Scan for the cell matching the given text and deliver its [x, y] coordinate at center. 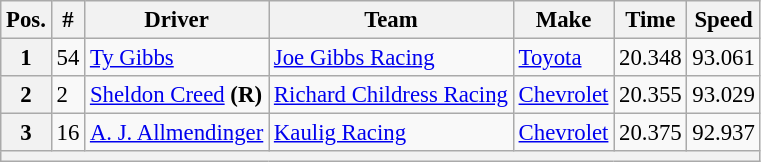
Kaulig Racing [392, 133]
Driver [177, 20]
93.061 [724, 58]
Team [392, 20]
20.348 [650, 58]
Sheldon Creed (R) [177, 95]
93.029 [724, 95]
54 [68, 58]
Joe Gibbs Racing [392, 58]
Pos. [26, 20]
Toyota [563, 58]
Ty Gibbs [177, 58]
16 [68, 133]
92.937 [724, 133]
3 [26, 133]
A. J. Allmendinger [177, 133]
Make [563, 20]
Speed [724, 20]
Richard Childress Racing [392, 95]
# [68, 20]
1 [26, 58]
Time [650, 20]
20.375 [650, 133]
20.355 [650, 95]
